Provide the [x, y] coordinate of the cell's center where the given text is located.  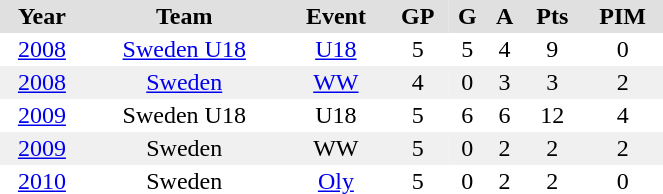
GP [418, 16]
12 [552, 116]
Team [184, 16]
Pts [552, 16]
9 [552, 50]
A [504, 16]
G [467, 16]
Event [336, 16]
Year [42, 16]
